Locate the cell with the specified text and output its (X, Y) center coordinate. 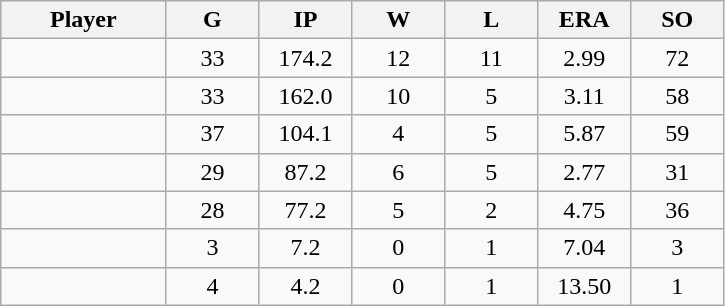
SO (678, 20)
87.2 (306, 172)
7.2 (306, 248)
4.2 (306, 286)
104.1 (306, 134)
W (398, 20)
3.11 (584, 96)
28 (212, 210)
ERA (584, 20)
4.75 (584, 210)
G (212, 20)
72 (678, 58)
174.2 (306, 58)
11 (492, 58)
12 (398, 58)
L (492, 20)
29 (212, 172)
31 (678, 172)
58 (678, 96)
5.87 (584, 134)
13.50 (584, 286)
37 (212, 134)
7.04 (584, 248)
2.99 (584, 58)
59 (678, 134)
IP (306, 20)
10 (398, 96)
36 (678, 210)
77.2 (306, 210)
2.77 (584, 172)
Player (84, 20)
2 (492, 210)
6 (398, 172)
162.0 (306, 96)
